Pinpoint the cell where the given text exists, returning its [x, y] midpoint coordinate. 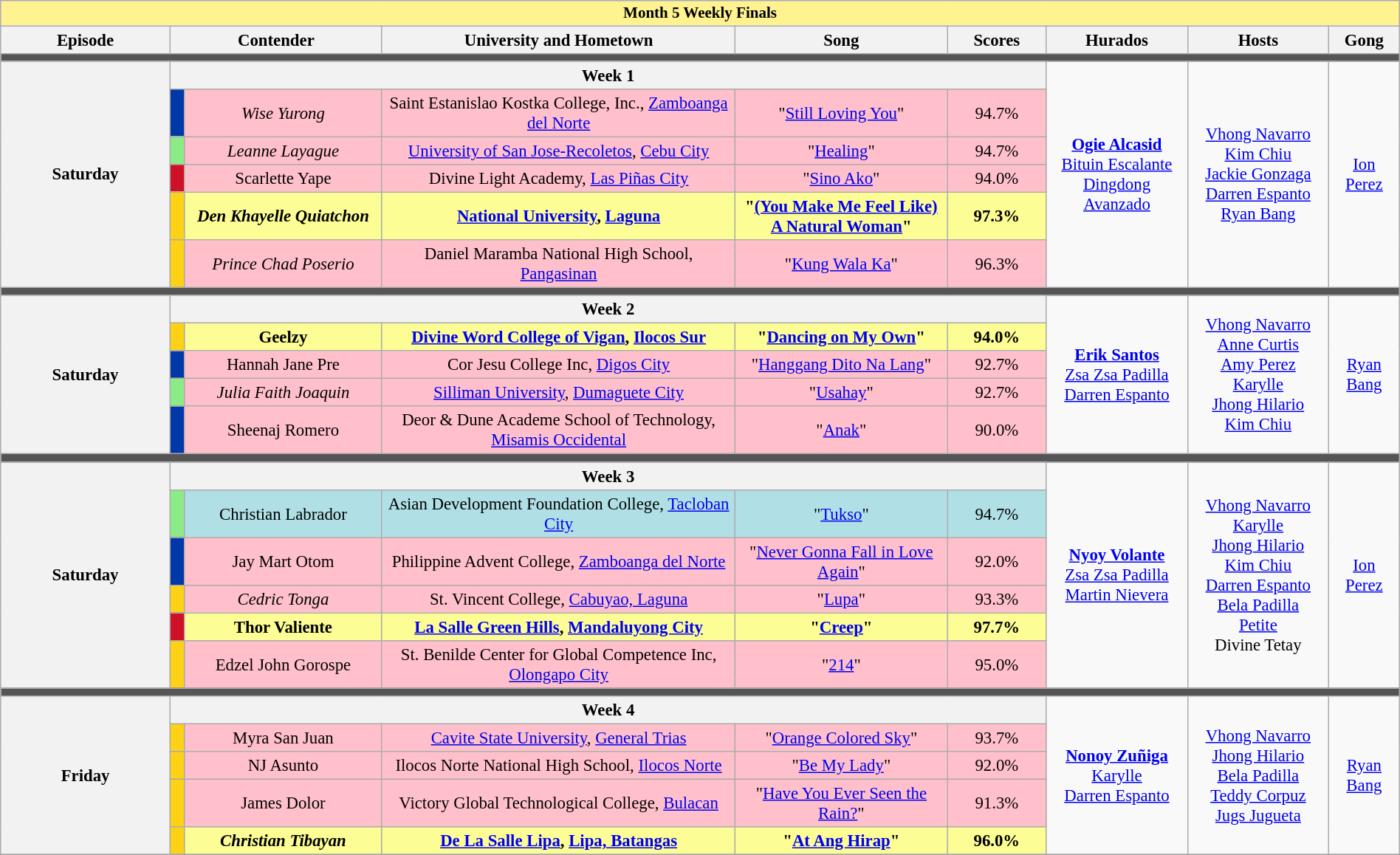
Week 3 [608, 476]
"(You Make Me Feel Like) A Natural Woman" [842, 216]
Week 1 [608, 75]
"Hanggang Dito Na Lang" [842, 365]
Christian Labrador [283, 514]
Nyoy VolanteZsa Zsa PadillaMartin Nievera [1116, 576]
Friday [86, 775]
"Have You Ever Seen the Rain?" [842, 803]
Saint Estanislao Kostka College, Inc., Zamboanga del Norte [558, 114]
Contender [276, 40]
Hosts [1258, 40]
"Tukso" [842, 514]
Vhong NavarroAnne CurtisAmy PerezKarylleJhong HilarioKim Chiu [1258, 375]
University of San Jose-Recoletos, Cebu City [558, 151]
Nonoy ZuñigaKarylleDarren Espanto [1116, 775]
Week 2 [608, 309]
93.7% [997, 738]
Asian Development Foundation College, Tacloban City [558, 514]
93.3% [997, 600]
"At Ang Hirap" [842, 841]
University and Hometown [558, 40]
Cor Jesu College Inc, Digos City [558, 365]
"214" [842, 665]
Scarlette Yape [283, 179]
Prince Chad Poserio [283, 264]
90.0% [997, 431]
Cedric Tonga [283, 600]
Edzel John Gorospe [283, 665]
Scores [997, 40]
Hannah Jane Pre [283, 365]
Thor Valiente [283, 627]
"Orange Colored Sky" [842, 738]
James Dolor [283, 803]
Episode [86, 40]
"Be My Lady" [842, 766]
91.3% [997, 803]
Song [842, 40]
Wise Yurong [283, 114]
Erik SantosZsa Zsa PadillaDarren Espanto [1116, 375]
Myra San Juan [283, 738]
Julia Faith Joaquin [283, 393]
Jay Mart Otom [283, 561]
Divine Word College of Vigan, Ilocos Sur [558, 337]
Gong [1365, 40]
Victory Global Technological College, Bulacan [558, 803]
Christian Tibayan [283, 841]
Divine Light Academy, Las Piñas City [558, 179]
95.0% [997, 665]
De La Salle Lipa, Lipa, Batangas [558, 841]
Geelzy [283, 337]
Week 4 [608, 710]
96.3% [997, 264]
NJ Asunto [283, 766]
Sheenaj Romero [283, 431]
"Healing" [842, 151]
97.7% [997, 627]
Leanne Layague [283, 151]
"Sino Ako" [842, 179]
National University, Laguna [558, 216]
Month 5 Weekly Finals [700, 13]
Ogie AlcasidBituin EscalanteDingdong Avanzado [1116, 174]
Silliman University, Dumaguete City [558, 393]
Philippine Advent College, Zamboanga del Norte [558, 561]
"Dancing on My Own" [842, 337]
"Kung Wala Ka" [842, 264]
"Anak" [842, 431]
Cavite State University, General Trias [558, 738]
La Salle Green Hills, Mandaluyong City [558, 627]
Vhong NavarroKim ChiuJackie GonzagaDarren EspantoRyan Bang [1258, 174]
"Creep" [842, 627]
St. Benilde Center for Global Competence Inc, Olongapo City [558, 665]
Vhong NavarroKarylleJhong HilarioKim ChiuDarren EspantoBela PadillaPetiteDivine Tetay [1258, 576]
Ilocos Norte National High School, Ilocos Norte [558, 766]
"Still Loving You" [842, 114]
"Never Gonna Fall in Love Again" [842, 561]
"Usahay" [842, 393]
Deor & Dune Academe School of Technology, Misamis Occidental [558, 431]
Hurados [1116, 40]
Vhong NavarroJhong HilarioBela PadillaTeddy CorpuzJugs Jugueta [1258, 775]
96.0% [997, 841]
97.3% [997, 216]
Den Khayelle Quiatchon [283, 216]
St. Vincent College, Cabuyao, Laguna [558, 600]
"Lupa" [842, 600]
Daniel Maramba National High School, Pangasinan [558, 264]
